Output the (X, Y) coordinate of the center of the cell containing the given text.  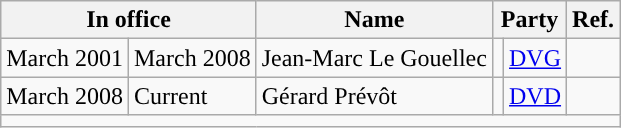
Current (192, 96)
Name (374, 20)
Ref. (594, 20)
DVG (536, 58)
DVD (536, 96)
In office (128, 20)
March 2001 (65, 58)
Jean-Marc Le Gouellec (374, 58)
Gérard Prévôt (374, 96)
Party (529, 20)
